Find where the given text appears and provide that cell's center as [X, Y] coordinate. 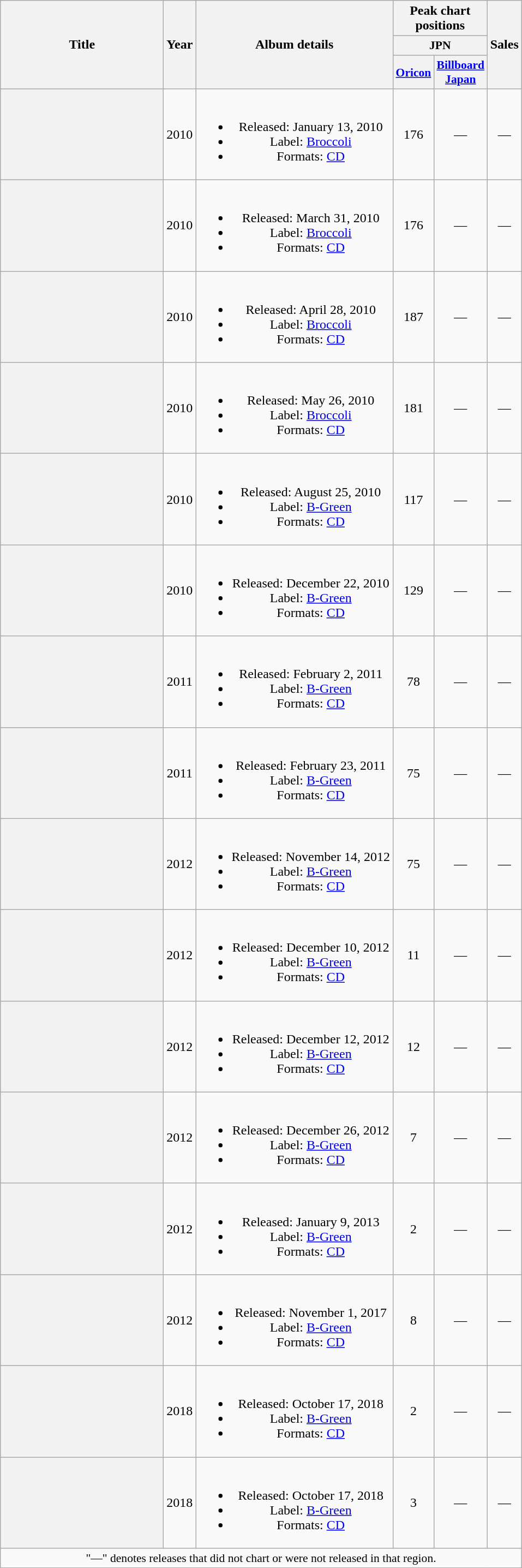
3 [413, 1502]
Billboard Japan [460, 72]
Released: November 1, 2017Label: B-GreenFormats: CD [295, 1320]
Title [82, 45]
Released: November 14, 2012Label: B-GreenFormats: CD [295, 864]
Released: August 25, 2010Label: B-GreenFormats: CD [295, 499]
Released: May 26, 2010Label: BroccoliFormats: CD [295, 408]
Released: December 26, 2012Label: B-GreenFormats: CD [295, 1138]
Released: December 12, 2012Label: B-GreenFormats: CD [295, 1046]
Released: December 10, 2012Label: B-GreenFormats: CD [295, 955]
Album details [295, 45]
"—" denotes releases that did not chart or were not released in that region. [261, 1558]
129 [413, 591]
181 [413, 408]
JPN [441, 46]
78 [413, 681]
Released: February 2, 2011Label: B-GreenFormats: CD [295, 681]
Oricon [413, 72]
Sales [504, 45]
Released: March 31, 2010Label: BroccoliFormats: CD [295, 226]
Released: January 9, 2013Label: B-GreenFormats: CD [295, 1228]
187 [413, 317]
12 [413, 1046]
8 [413, 1320]
Released: December 22, 2010Label: B-GreenFormats: CD [295, 591]
Released: April 28, 2010Label: BroccoliFormats: CD [295, 317]
Released: January 13, 2010Label: BroccoliFormats: CD [295, 134]
Peak chart positions [441, 19]
Released: February 23, 2011Label: B-GreenFormats: CD [295, 773]
7 [413, 1138]
Year [180, 45]
11 [413, 955]
117 [413, 499]
